Output the [x, y] coordinate of the center of the cell containing the given text.  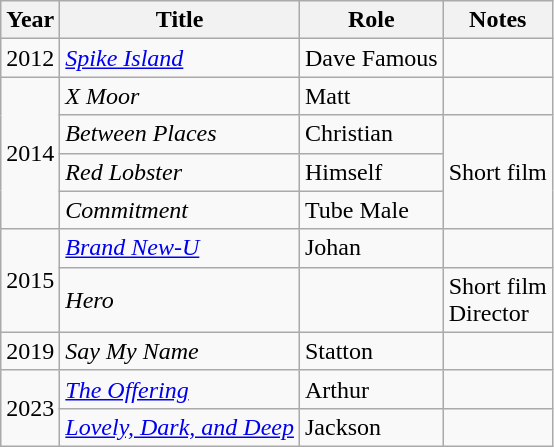
Red Lobster [180, 172]
Arthur [371, 389]
Christian [371, 134]
2015 [30, 280]
Short filmDirector [498, 300]
2012 [30, 58]
Hero [180, 300]
Spike Island [180, 58]
2019 [30, 351]
Matt [371, 96]
Dave Famous [371, 58]
Short film [498, 172]
Role [371, 20]
Johan [371, 248]
Jackson [371, 427]
Year [30, 20]
Title [180, 20]
Brand New-U [180, 248]
X Moor [180, 96]
Between Places [180, 134]
Lovely, Dark, and Deep [180, 427]
2023 [30, 408]
2014 [30, 153]
The Offering [180, 389]
Say My Name [180, 351]
Tube Male [371, 210]
Statton [371, 351]
Himself [371, 172]
Notes [498, 20]
Commitment [180, 210]
